Detect which cell encompasses the target text, then output its (x, y) center coordinate. 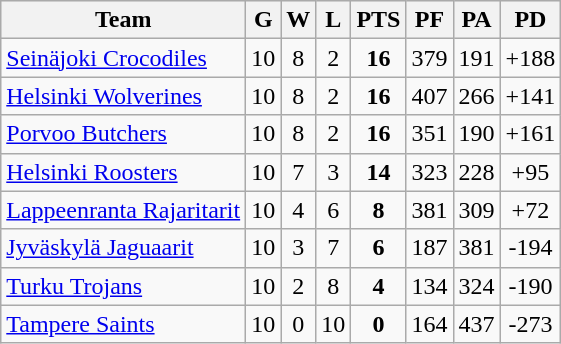
164 (430, 324)
Turku Trojans (124, 286)
+161 (530, 134)
Jyväskylä Jaguaarit (124, 248)
L (334, 20)
437 (476, 324)
PF (430, 20)
+188 (530, 58)
379 (430, 58)
134 (430, 286)
351 (430, 134)
266 (476, 96)
323 (430, 172)
Helsinki Wolverines (124, 96)
191 (476, 58)
Helsinki Roosters (124, 172)
190 (476, 134)
+95 (530, 172)
-273 (530, 324)
Porvoo Butchers (124, 134)
G (264, 20)
407 (430, 96)
-190 (530, 286)
Tampere Saints (124, 324)
324 (476, 286)
W (298, 20)
14 (378, 172)
Team (124, 20)
309 (476, 210)
228 (476, 172)
+141 (530, 96)
PD (530, 20)
PTS (378, 20)
Lappeenranta Rajaritarit (124, 210)
PA (476, 20)
187 (430, 248)
-194 (530, 248)
Seinäjoki Crocodiles (124, 58)
+72 (530, 210)
